Return the [X, Y] coordinate for the center point of the cell that contains the specified text.  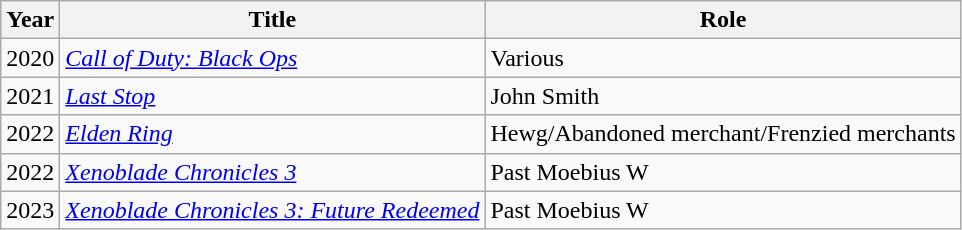
John Smith [723, 96]
Role [723, 20]
Last Stop [272, 96]
Elden Ring [272, 134]
Hewg/Abandoned merchant/Frenzied merchants [723, 134]
Call of Duty: Black Ops [272, 58]
2021 [30, 96]
Xenoblade Chronicles 3 [272, 172]
2023 [30, 210]
Xenoblade Chronicles 3: Future Redeemed [272, 210]
Various [723, 58]
2020 [30, 58]
Title [272, 20]
Year [30, 20]
